Find where the given text appears and provide that cell's center as [X, Y] coordinate. 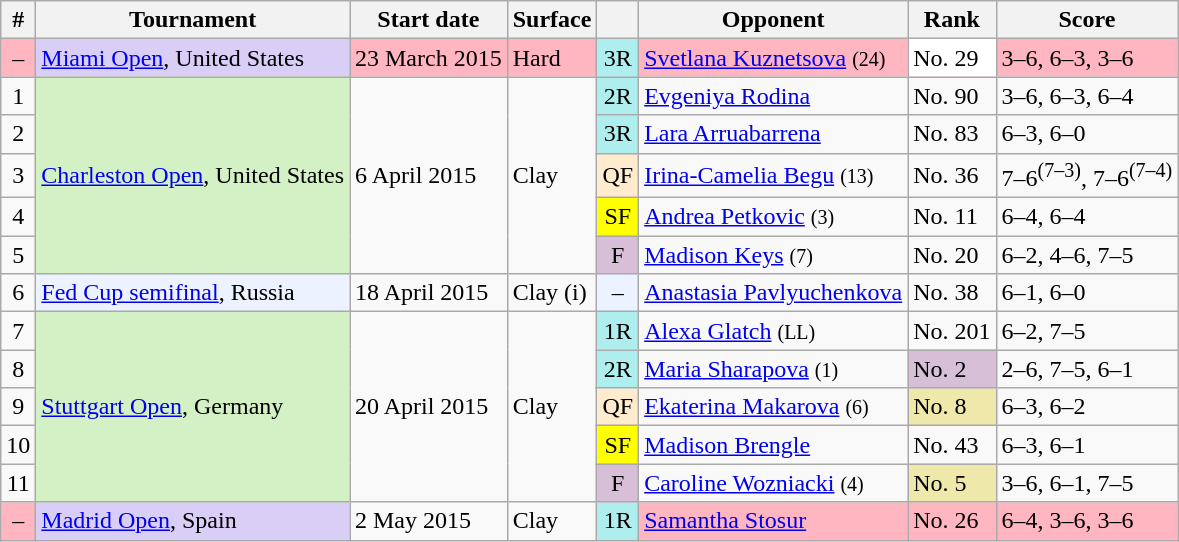
6–4, 6–4 [1087, 217]
Hard [552, 58]
# [18, 20]
No. 83 [952, 134]
Svetlana Kuznetsova (24) [774, 58]
No. 201 [952, 331]
7–6(7–3), 7–6(7–4) [1087, 176]
Andrea Petkovic (3) [774, 217]
Stuttgart Open, Germany [193, 407]
6–3, 6–0 [1087, 134]
2 [18, 134]
6–2, 7–5 [1087, 331]
20 April 2015 [429, 407]
6–3, 6–2 [1087, 407]
Madison Brengle [774, 445]
Samantha Stosur [774, 521]
6–2, 4–6, 7–5 [1087, 255]
Miami Open, United States [193, 58]
Maria Sharapova (1) [774, 369]
7 [18, 331]
5 [18, 255]
Score [1087, 20]
No. 20 [952, 255]
No. 43 [952, 445]
6–1, 6–0 [1087, 293]
No. 2 [952, 369]
6 [18, 293]
Caroline Wozniacki (4) [774, 483]
Start date [429, 20]
9 [18, 407]
2 May 2015 [429, 521]
6–3, 6–1 [1087, 445]
Evgeniya Rodina [774, 96]
3–6, 6–1, 7–5 [1087, 483]
4 [18, 217]
No. 38 [952, 293]
Opponent [774, 20]
3 [18, 176]
Madison Keys (7) [774, 255]
10 [18, 445]
No. 90 [952, 96]
Rank [952, 20]
1 [18, 96]
No. 36 [952, 176]
2–6, 7–5, 6–1 [1087, 369]
Ekaterina Makarova (6) [774, 407]
Anastasia Pavlyuchenkova [774, 293]
Madrid Open, Spain [193, 521]
11 [18, 483]
No. 8 [952, 407]
No. 29 [952, 58]
Charleston Open, United States [193, 176]
Alexa Glatch (LL) [774, 331]
3–6, 6–3, 6–4 [1087, 96]
Tournament [193, 20]
23 March 2015 [429, 58]
8 [18, 369]
Lara Arruabarrena [774, 134]
Irina-Camelia Begu (13) [774, 176]
6 April 2015 [429, 176]
Fed Cup semifinal, Russia [193, 293]
Surface [552, 20]
No. 5 [952, 483]
18 April 2015 [429, 293]
Clay (i) [552, 293]
No. 11 [952, 217]
6–4, 3–6, 3–6 [1087, 521]
No. 26 [952, 521]
3–6, 6–3, 3–6 [1087, 58]
